Provide the (X, Y) coordinate of the cell's center where the given text is located.  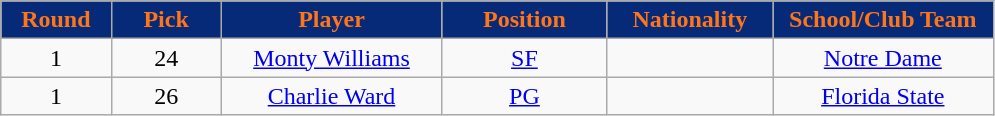
SF (524, 58)
Notre Dame (882, 58)
Florida State (882, 96)
Monty Williams (331, 58)
Charlie Ward (331, 96)
Player (331, 20)
Pick (166, 20)
24 (166, 58)
Position (524, 20)
School/Club Team (882, 20)
26 (166, 96)
PG (524, 96)
Nationality (690, 20)
Round (56, 20)
